Extract the (X, Y) coordinate from the center of the cell holding the provided text.  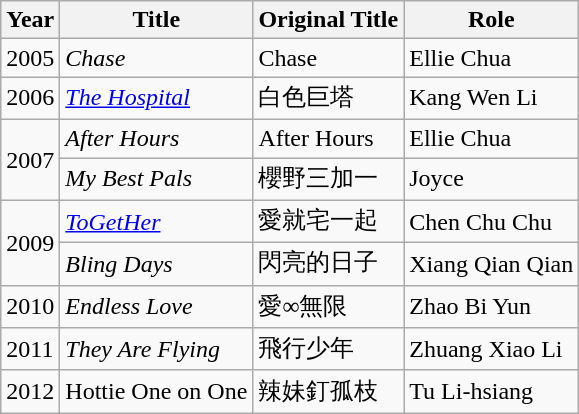
辣妹釘孤枝 (328, 392)
2006 (30, 98)
2010 (30, 306)
2011 (30, 350)
Title (156, 20)
The Hospital (156, 98)
Bling Days (156, 264)
2007 (30, 160)
Year (30, 20)
Role (492, 20)
白色巨塔 (328, 98)
Kang Wen Li (492, 98)
愛就宅一起 (328, 222)
Tu Li-hsiang (492, 392)
ToGetHer (156, 222)
Joyce (492, 180)
Chen Chu Chu (492, 222)
2009 (30, 242)
愛∞無限 (328, 306)
飛行少年 (328, 350)
Endless Love (156, 306)
Original Title (328, 20)
They Are Flying (156, 350)
Zhuang Xiao Li (492, 350)
閃亮的日子 (328, 264)
櫻野三加一 (328, 180)
2012 (30, 392)
Zhao Bi Yun (492, 306)
2005 (30, 58)
Hottie One on One (156, 392)
Xiang Qian Qian (492, 264)
My Best Pals (156, 180)
